Capture the cell that displays the provided text and extract its [X, Y] central coordinate. 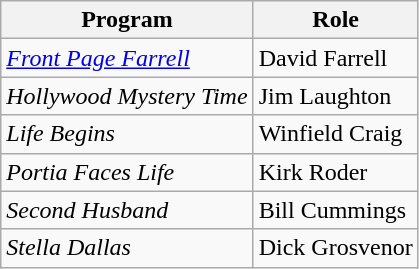
Program [127, 20]
Dick Grosvenor [336, 248]
Bill Cummings [336, 210]
Life Begins [127, 134]
Role [336, 20]
Jim Laughton [336, 96]
Stella Dallas [127, 248]
David Farrell [336, 58]
Portia Faces Life [127, 172]
Hollywood Mystery Time [127, 96]
Kirk Roder [336, 172]
Winfield Craig [336, 134]
Second Husband [127, 210]
Front Page Farrell [127, 58]
